Detect which cell encompasses the target text, then output its [X, Y] center coordinate. 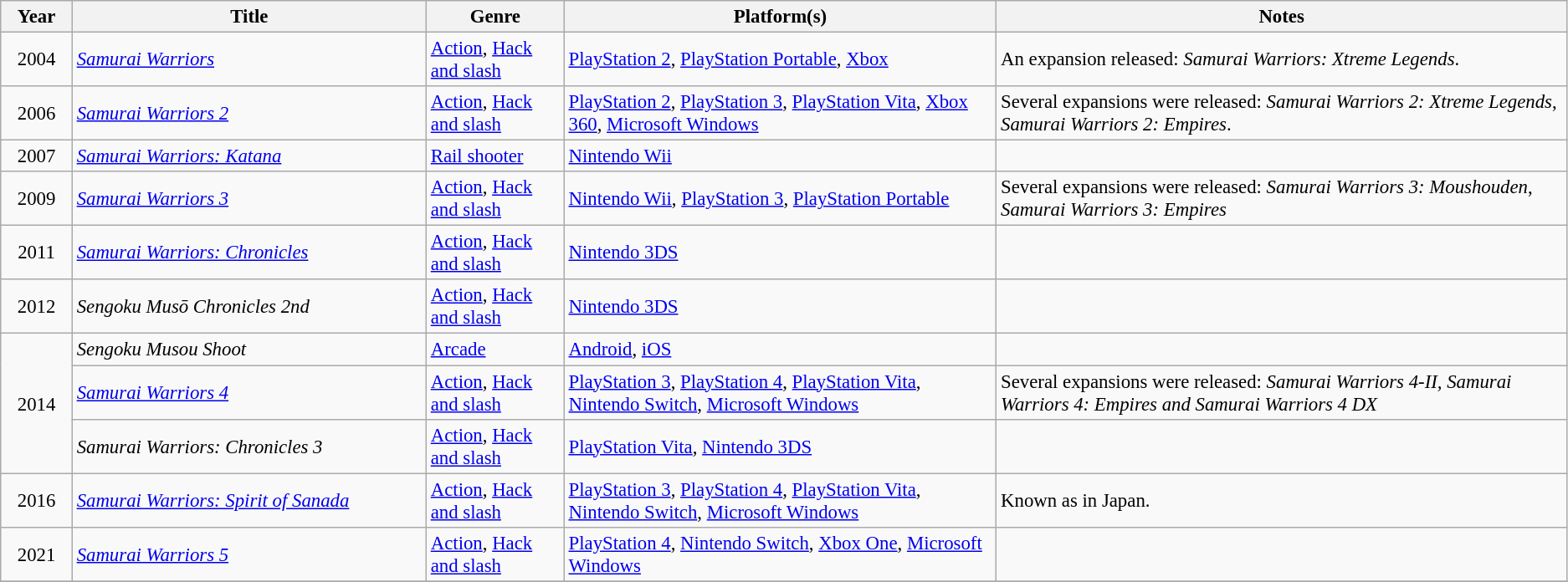
2016 [37, 500]
Samurai Warriors 5 [249, 554]
Samurai Warriors 3 [249, 199]
Sengoku Musou Shoot [249, 350]
2006 [37, 114]
2012 [37, 306]
Rail shooter [495, 156]
PlayStation Vita, Nintendo 3DS [780, 447]
Notes [1282, 17]
Several expansions were released: Samurai Warriors 3: Moushouden, Samurai Warriors 3: Empires [1282, 199]
Android, iOS [780, 350]
Samurai Warriors: Chronicles 3 [249, 447]
Samurai Warriors 4 [249, 393]
Known as in Japan. [1282, 500]
2021 [37, 554]
2007 [37, 156]
Year [37, 17]
Several expansions were released: Samurai Warriors 4-II, Samurai Warriors 4: Empires and Samurai Warriors 4 DX [1282, 393]
2009 [37, 199]
Arcade [495, 350]
PlayStation 2, PlayStation Portable, Xbox [780, 60]
Sengoku Musō Chronicles 2nd [249, 306]
Samurai Warriors: Spirit of Sanada [249, 500]
Genre [495, 17]
PlayStation 4, Nintendo Switch, Xbox One, Microsoft Windows [780, 554]
Samurai Warriors: Katana [249, 156]
Title [249, 17]
An expansion released: Samurai Warriors: Xtreme Legends. [1282, 60]
Several expansions were released: Samurai Warriors 2: Xtreme Legends, Samurai Warriors 2: Empires. [1282, 114]
PlayStation 2, PlayStation 3, PlayStation Vita, Xbox 360, Microsoft Windows [780, 114]
Samurai Warriors [249, 60]
Platform(s) [780, 17]
Samurai Warriors: Chronicles [249, 253]
2014 [37, 403]
2011 [37, 253]
Nintendo Wii [780, 156]
Samurai Warriors 2 [249, 114]
2004 [37, 60]
Nintendo Wii, PlayStation 3, PlayStation Portable [780, 199]
